Return [x, y] of the center of cell containing provided text 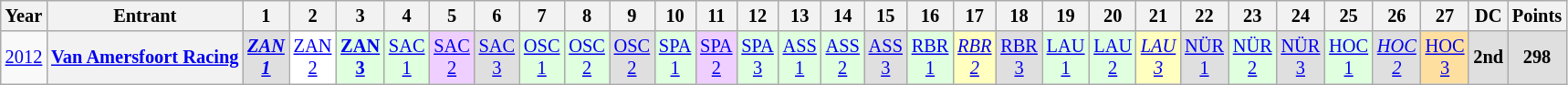
SPA3 [758, 58]
2012 [24, 58]
298 [1537, 58]
1 [266, 16]
NÜR1 [1205, 58]
7 [542, 16]
ZAN1 [266, 58]
LAU3 [1158, 58]
SAC1 [407, 58]
DC [1488, 16]
2nd [1488, 58]
13 [800, 16]
NÜR3 [1301, 58]
23 [1252, 16]
20 [1113, 16]
RBR3 [1019, 58]
SPA2 [716, 58]
Year [24, 16]
HOC2 [1396, 58]
2 [313, 16]
ASS3 [885, 58]
27 [1446, 16]
22 [1205, 16]
Points [1537, 16]
NÜR2 [1252, 58]
LAU2 [1113, 58]
4 [407, 16]
26 [1396, 16]
Van Amersfoort Racing [144, 58]
11 [716, 16]
10 [675, 16]
ASS1 [800, 58]
5 [451, 16]
17 [975, 16]
ASS2 [843, 58]
24 [1301, 16]
SAC3 [497, 58]
6 [497, 16]
LAU1 [1066, 58]
HOC3 [1446, 58]
18 [1019, 16]
21 [1158, 16]
16 [930, 16]
RBR1 [930, 58]
19 [1066, 16]
14 [843, 16]
12 [758, 16]
Entrant [144, 16]
ZAN3 [360, 58]
8 [586, 16]
OSC1 [542, 58]
HOC1 [1349, 58]
SAC2 [451, 58]
9 [632, 16]
3 [360, 16]
25 [1349, 16]
ZAN2 [313, 58]
RBR2 [975, 58]
SPA1 [675, 58]
15 [885, 16]
